Find where the given text appears and provide that cell's center as (x, y) coordinate. 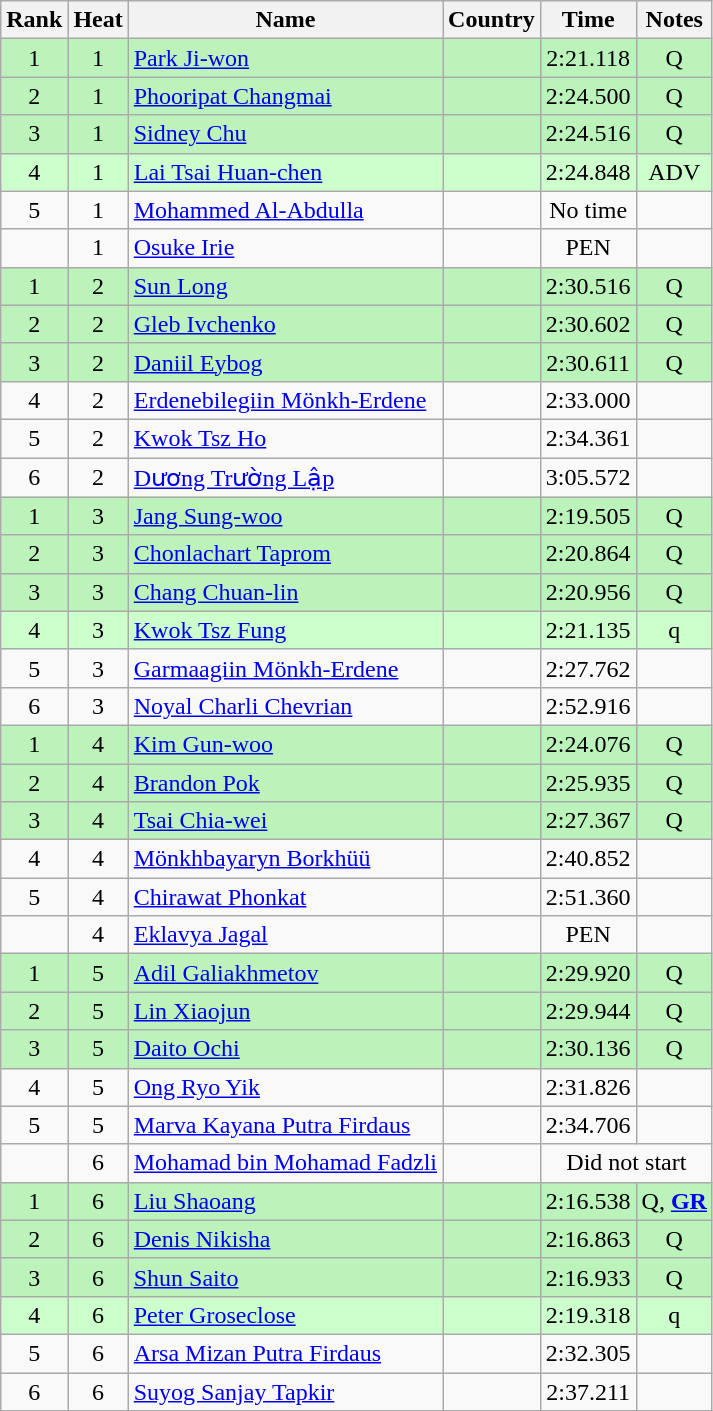
Daito Ochi (285, 1049)
2:30.516 (588, 286)
Gleb Ivchenko (285, 324)
2:20.864 (588, 554)
2:30.611 (588, 362)
2:52.916 (588, 706)
Garmaagiin Mönkh-Erdene (285, 668)
2:24.848 (588, 172)
Park Ji-won (285, 58)
2:51.360 (588, 897)
Denis Nikisha (285, 1239)
2:40.852 (588, 859)
Arsa Mizan Putra Firdaus (285, 1353)
Ong Ryo Yik (285, 1087)
Mohammed Al-Abdulla (285, 210)
Adil Galiakhmetov (285, 973)
2:24.500 (588, 96)
Chirawat Phonkat (285, 897)
2:27.762 (588, 668)
Osuke Irie (285, 248)
2:21.118 (588, 58)
Lai Tsai Huan-chen (285, 172)
Peter Groseclose (285, 1315)
Dương Trường Lập (285, 478)
2:16.933 (588, 1277)
Sidney Chu (285, 134)
Name (285, 20)
Phooripat Changmai (285, 96)
Suyog Sanjay Tapkir (285, 1391)
2:34.361 (588, 438)
Shun Saito (285, 1277)
Time (588, 20)
2:29.944 (588, 1011)
Chonlachart Taprom (285, 554)
2:19.505 (588, 516)
Country (492, 20)
No time (588, 210)
2:34.706 (588, 1125)
2:32.305 (588, 1353)
2:19.318 (588, 1315)
Q, GR (674, 1201)
2:16.863 (588, 1239)
Heat (98, 20)
2:16.538 (588, 1201)
2:31.826 (588, 1087)
ADV (674, 172)
Mohamad bin Mohamad Fadzli (285, 1163)
2:29.920 (588, 973)
Mönkhbayaryn Borkhüü (285, 859)
2:21.135 (588, 630)
2:30.602 (588, 324)
2:25.935 (588, 783)
Chang Chuan-lin (285, 592)
Eklavya Jagal (285, 935)
Liu Shaoang (285, 1201)
Noyal Charli Chevrian (285, 706)
Did not start (626, 1163)
2:27.367 (588, 821)
Kwok Tsz Ho (285, 438)
Tsai Chia-wei (285, 821)
2:20.956 (588, 592)
Marva Kayana Putra Firdaus (285, 1125)
Sun Long (285, 286)
2:37.211 (588, 1391)
2:24.516 (588, 134)
2:33.000 (588, 400)
Daniil Eybog (285, 362)
3:05.572 (588, 478)
Lin Xiaojun (285, 1011)
Notes (674, 20)
Kim Gun-woo (285, 744)
Erdenebilegiin Mönkh-Erdene (285, 400)
2:30.136 (588, 1049)
Rank (34, 20)
Brandon Pok (285, 783)
2:24.076 (588, 744)
Kwok Tsz Fung (285, 630)
Jang Sung-woo (285, 516)
